From the cell containing the given text, extract its center point as [X, Y] coordinate. 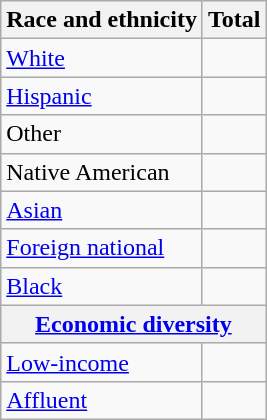
Other [102, 134]
Asian [102, 210]
Low-income [102, 362]
Foreign national [102, 248]
Total [234, 20]
Black [102, 286]
Native American [102, 172]
Race and ethnicity [102, 20]
Hispanic [102, 96]
Economic diversity [134, 324]
Affluent [102, 400]
White [102, 58]
